Pinpoint the cell where the given text exists, returning its [X, Y] midpoint coordinate. 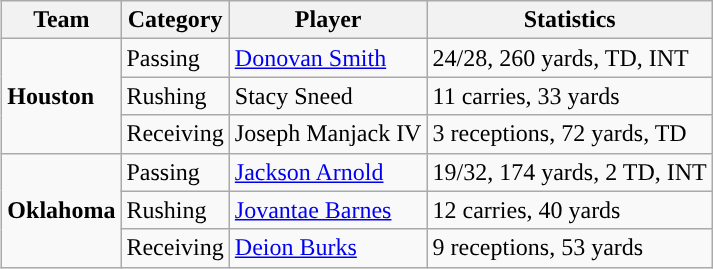
Jackson Arnold [328, 172]
Category [175, 20]
24/28, 260 yards, TD, INT [570, 58]
Team [62, 20]
11 carries, 33 yards [570, 96]
3 receptions, 72 yards, TD [570, 134]
Deion Burks [328, 248]
Joseph Manjack IV [328, 134]
Player [328, 20]
Oklahoma [62, 210]
Donovan Smith [328, 58]
Statistics [570, 20]
Jovantae Barnes [328, 210]
Stacy Sneed [328, 96]
12 carries, 40 yards [570, 210]
19/32, 174 yards, 2 TD, INT [570, 172]
9 receptions, 53 yards [570, 248]
Houston [62, 96]
